From the cell containing the given text, extract its center point as (x, y) coordinate. 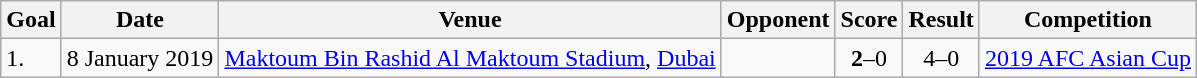
Date (140, 20)
2019 AFC Asian Cup (1088, 58)
Score (869, 20)
Result (941, 20)
Venue (470, 20)
1. (31, 58)
2–0 (869, 58)
4–0 (941, 58)
Maktoum Bin Rashid Al Maktoum Stadium, Dubai (470, 58)
8 January 2019 (140, 58)
Opponent (778, 20)
Goal (31, 20)
Competition (1088, 20)
